From the cell containing the given text, extract its center point as [x, y] coordinate. 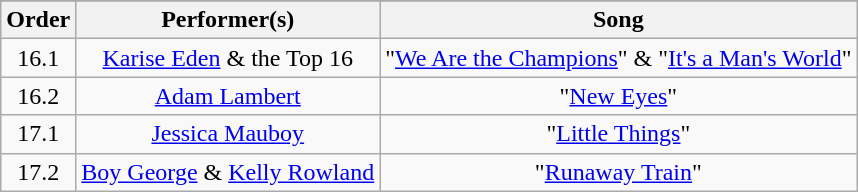
Performer(s) [228, 20]
"New Eyes" [618, 96]
"We Are the Champions" & "It's a Man's World" [618, 58]
Order [38, 20]
Karise Eden & the Top 16 [228, 58]
17.2 [38, 172]
"Little Things" [618, 134]
"Runaway Train" [618, 172]
17.1 [38, 134]
Boy George & Kelly Rowland [228, 172]
Adam Lambert [228, 96]
16.2 [38, 96]
Jessica Mauboy [228, 134]
16.1 [38, 58]
Song [618, 20]
